For the text-containing cell, return its midpoint in (x, y) coordinate format. 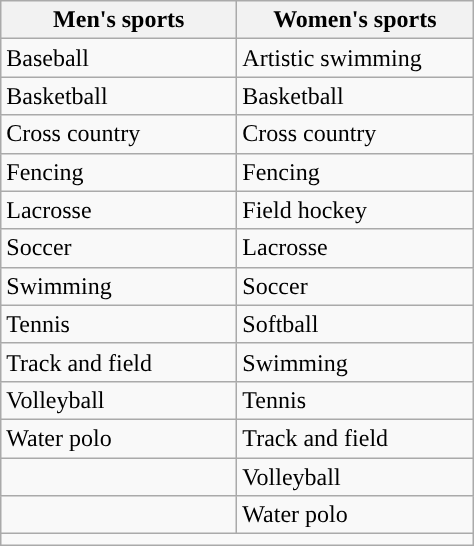
Artistic swimming (355, 58)
Baseball (119, 58)
Field hockey (355, 210)
Softball (355, 324)
Men's sports (119, 20)
Women's sports (355, 20)
